Search for the cell housing the specified text and yield its (x, y) center coordinate. 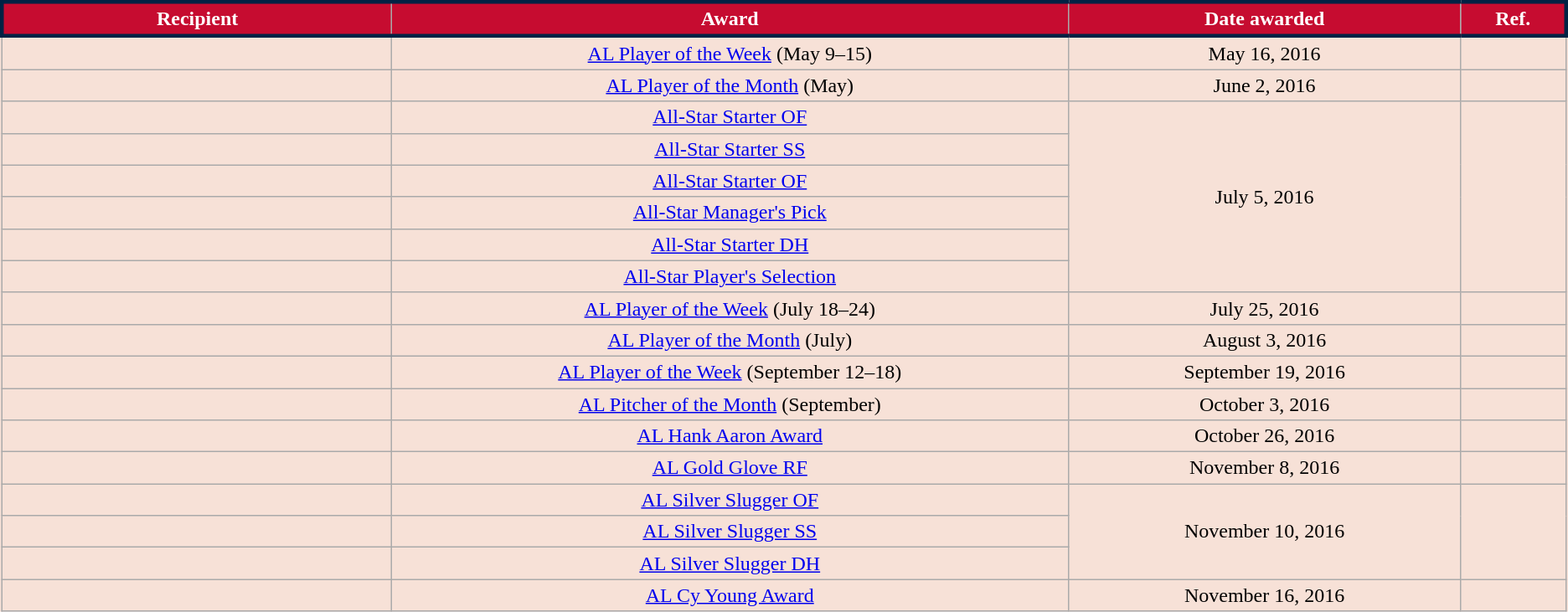
AL Silver Slugger OF (730, 500)
September 19, 2016 (1265, 372)
October 26, 2016 (1265, 436)
AL Silver Slugger DH (730, 563)
November 10, 2016 (1265, 532)
Date awarded (1265, 18)
May 16, 2016 (1265, 53)
November 8, 2016 (1265, 468)
AL Silver Slugger SS (730, 532)
AL Player of the Week (May 9–15) (730, 53)
All-Star Starter DH (730, 244)
AL Player of the Week (September 12–18) (730, 372)
July 5, 2016 (1265, 197)
AL Gold Glove RF (730, 468)
July 25, 2016 (1265, 308)
Ref. (1514, 18)
AL Pitcher of the Month (September) (730, 404)
All-Star Starter SS (730, 149)
AL Cy Young Award (730, 595)
November 16, 2016 (1265, 595)
August 3, 2016 (1265, 340)
October 3, 2016 (1265, 404)
AL Hank Aaron Award (730, 436)
Award (730, 18)
All-Star Manager's Pick (730, 213)
June 2, 2016 (1265, 85)
All-Star Player's Selection (730, 276)
Recipient (196, 18)
AL Player of the Week (July 18–24) (730, 308)
AL Player of the Month (July) (730, 340)
AL Player of the Month (May) (730, 85)
